Output the [X, Y] coordinate of the center of the cell containing the given text.  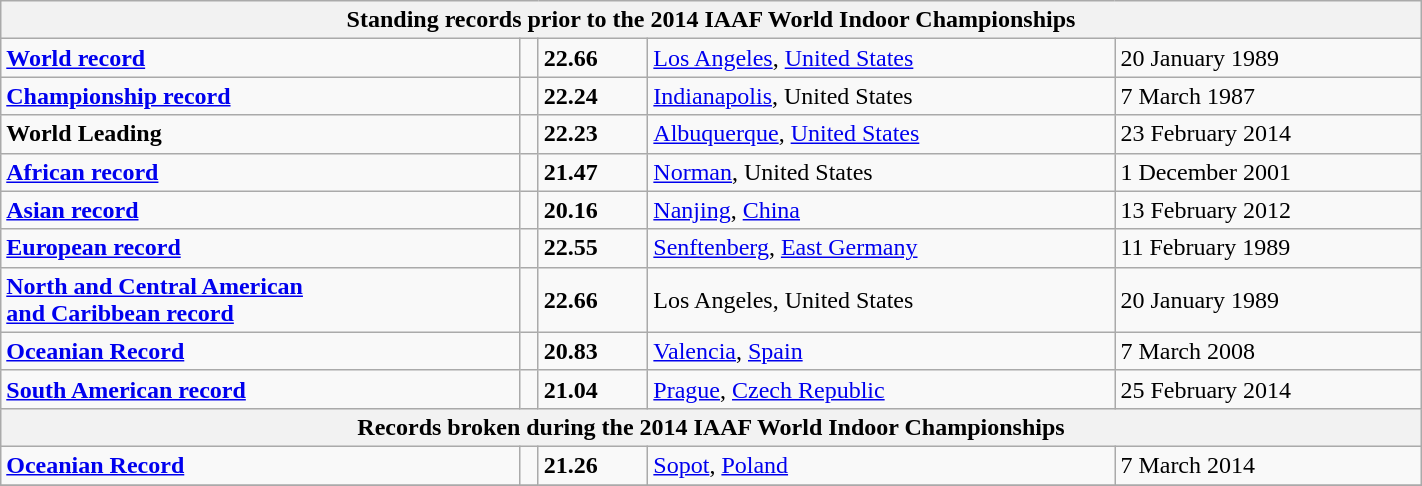
13 February 2012 [1268, 210]
1 December 2001 [1268, 172]
Sopot, Poland [882, 465]
Norman, United States [882, 172]
Indianapolis, United States [882, 96]
21.47 [593, 172]
African record [260, 172]
25 February 2014 [1268, 389]
Valencia, Spain [882, 351]
Records broken during the 2014 IAAF World Indoor Championships [711, 427]
22.55 [593, 248]
22.23 [593, 134]
7 March 2014 [1268, 465]
21.26 [593, 465]
7 March 2008 [1268, 351]
World Leading [260, 134]
7 March 1987 [1268, 96]
South American record [260, 389]
23 February 2014 [1268, 134]
Senftenberg, East Germany [882, 248]
21.04 [593, 389]
World record [260, 58]
11 February 1989 [1268, 248]
Albuquerque, United States [882, 134]
20.83 [593, 351]
Prague, Czech Republic [882, 389]
European record [260, 248]
Championship record [260, 96]
Nanjing, China [882, 210]
Standing records prior to the 2014 IAAF World Indoor Championships [711, 20]
22.24 [593, 96]
North and Central American and Caribbean record [260, 300]
Asian record [260, 210]
20.16 [593, 210]
